Capture the cell that displays the provided text and extract its [X, Y] central coordinate. 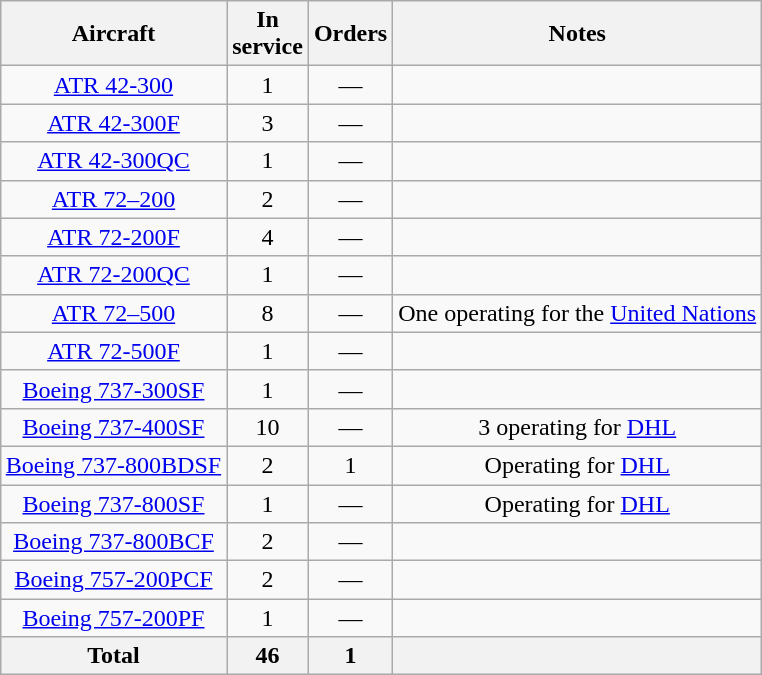
46 [268, 656]
ATR 72–200 [113, 199]
Boeing 757-200PCF [113, 580]
Boeing 737-800BDSF [113, 465]
Boeing 737-800SF [113, 503]
ATR 72-500F [113, 351]
3 [268, 123]
Boeing 757-200PF [113, 618]
Boeing 737-800BCF [113, 542]
ATR 42-300QC [113, 161]
ATR 72–500 [113, 313]
Orders [350, 34]
4 [268, 237]
10 [268, 427]
3 operating for DHL [578, 427]
ATR 42-300F [113, 123]
Notes [578, 34]
Boeing 737-400SF [113, 427]
ATR 42-300 [113, 85]
ATR 72-200F [113, 237]
In service [268, 34]
Total [113, 656]
8 [268, 313]
Boeing 737-300SF [113, 389]
One operating for the United Nations [578, 313]
Aircraft [113, 34]
ATR 72-200QC [113, 275]
